Return (x, y) of the center of cell containing provided text 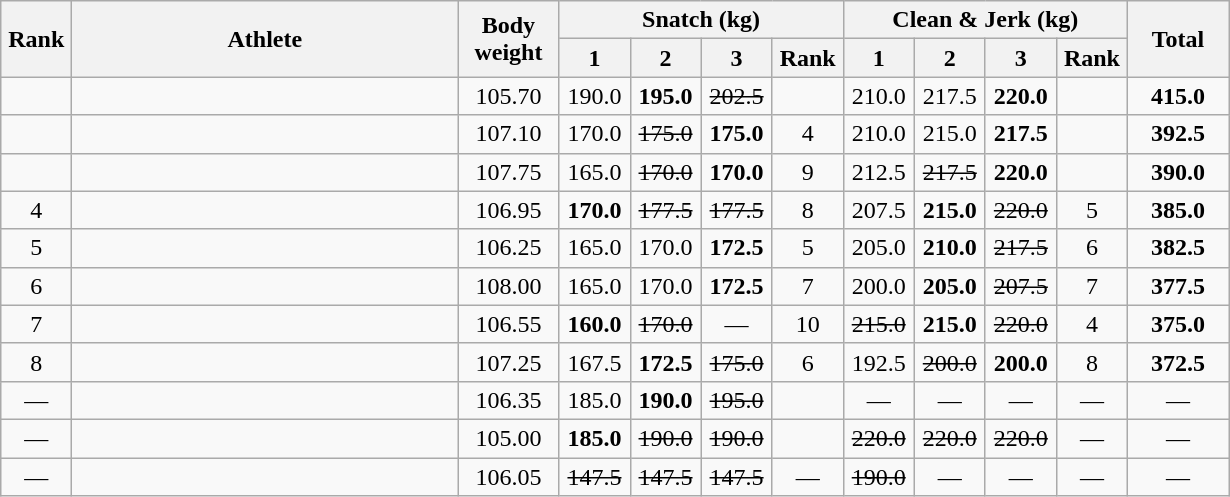
9 (808, 172)
390.0 (1178, 172)
385.0 (1178, 210)
Snatch (kg) (701, 20)
392.5 (1178, 134)
106.95 (508, 210)
10 (808, 324)
105.00 (508, 438)
Athlete (265, 39)
107.25 (508, 362)
372.5 (1178, 362)
108.00 (508, 286)
107.10 (508, 134)
106.05 (508, 477)
167.5 (594, 362)
Body weight (508, 39)
Total (1178, 39)
106.35 (508, 400)
377.5 (1178, 286)
160.0 (594, 324)
106.25 (508, 248)
375.0 (1178, 324)
212.5 (878, 172)
107.75 (508, 172)
106.55 (508, 324)
Clean & Jerk (kg) (985, 20)
382.5 (1178, 248)
415.0 (1178, 96)
105.70 (508, 96)
202.5 (736, 96)
192.5 (878, 362)
